Find where the given text appears and provide that cell's center as [x, y] coordinate. 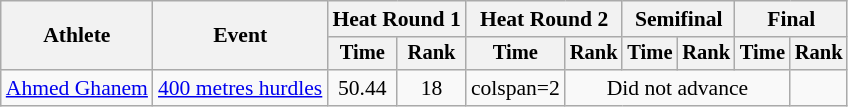
18 [432, 88]
Final [791, 19]
Ahmed Ghanem [77, 88]
Semifinal [678, 19]
Athlete [77, 36]
Event [240, 36]
colspan=2 [516, 88]
Did not advance [678, 88]
50.44 [362, 88]
Heat Round 2 [544, 19]
400 metres hurdles [240, 88]
Heat Round 1 [396, 19]
